Identify which cell holds the provided text, then report its (x, y) central coordinate. 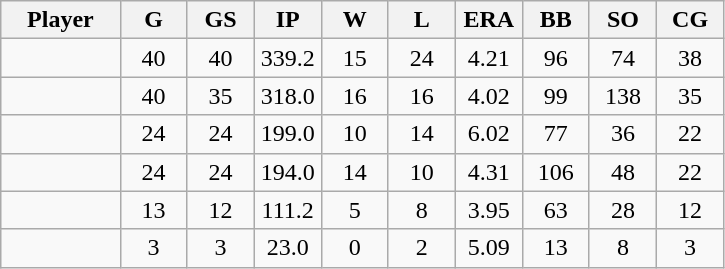
BB (556, 20)
318.0 (288, 96)
G (154, 20)
4.31 (488, 172)
15 (354, 58)
5 (354, 210)
138 (622, 96)
5.09 (488, 248)
77 (556, 134)
96 (556, 58)
74 (622, 58)
4.02 (488, 96)
38 (690, 58)
199.0 (288, 134)
339.2 (288, 58)
99 (556, 96)
28 (622, 210)
2 (422, 248)
CG (690, 20)
3.95 (488, 210)
23.0 (288, 248)
ERA (488, 20)
194.0 (288, 172)
6.02 (488, 134)
0 (354, 248)
GS (220, 20)
SO (622, 20)
L (422, 20)
36 (622, 134)
106 (556, 172)
Player (60, 20)
4.21 (488, 58)
63 (556, 210)
48 (622, 172)
IP (288, 20)
111.2 (288, 210)
W (354, 20)
